Output the [x, y] coordinate of the center of the cell containing the given text.  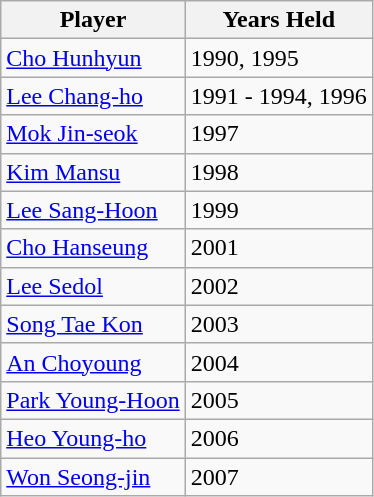
Heo Young-ho [93, 438]
An Choyoung [93, 362]
2001 [278, 248]
1990, 1995 [278, 58]
2005 [278, 400]
Cho Hanseung [93, 248]
2003 [278, 324]
Lee Chang-ho [93, 96]
2002 [278, 286]
Mok Jin-seok [93, 134]
Cho Hunhyun [93, 58]
2007 [278, 477]
1999 [278, 210]
Lee Sedol [93, 286]
Song Tae Kon [93, 324]
1991 - 1994, 1996 [278, 96]
2006 [278, 438]
1997 [278, 134]
Kim Mansu [93, 172]
1998 [278, 172]
2004 [278, 362]
Player [93, 20]
Lee Sang-Hoon [93, 210]
Park Young-Hoon [93, 400]
Won Seong-jin [93, 477]
Years Held [278, 20]
